Detect which cell encompasses the target text, then output its (x, y) center coordinate. 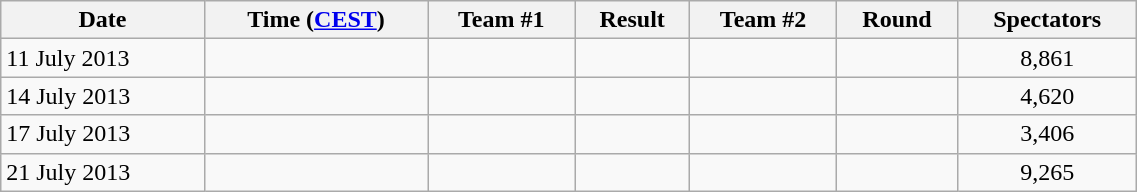
Result (632, 20)
14 July 2013 (102, 96)
3,406 (1048, 134)
11 July 2013 (102, 58)
4,620 (1048, 96)
Team #1 (502, 20)
21 July 2013 (102, 172)
17 July 2013 (102, 134)
Time (CEST) (316, 20)
Team #2 (764, 20)
9,265 (1048, 172)
Round (896, 20)
8,861 (1048, 58)
Spectators (1048, 20)
Date (102, 20)
